Return the [x, y] coordinate for the center point of the cell that contains the specified text.  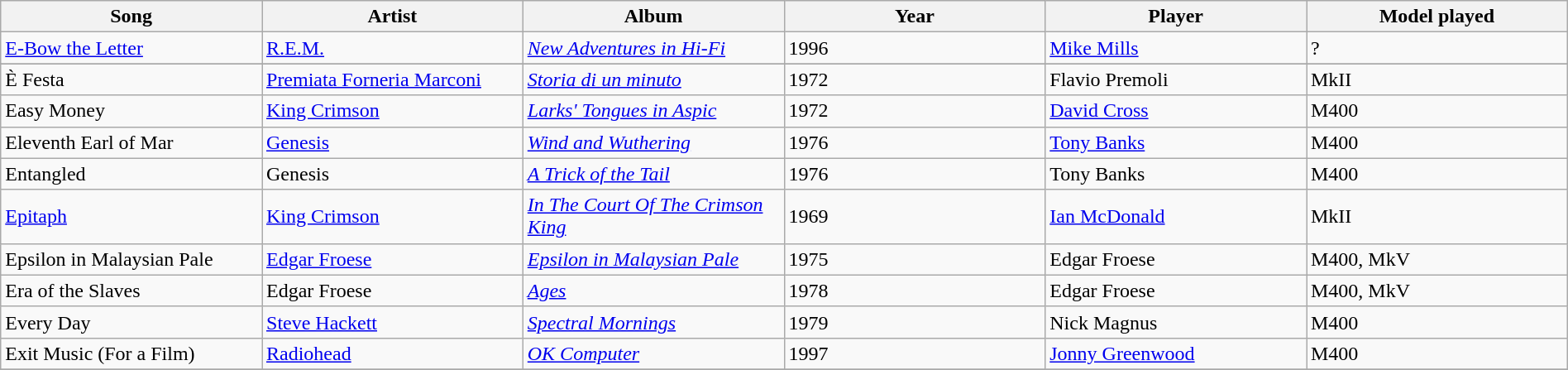
Song [131, 17]
1996 [915, 48]
E-Bow the Letter [131, 48]
Player [1176, 17]
Premiata Forneria Marconi [392, 79]
Ages [653, 291]
Nick Magnus [1176, 322]
David Cross [1176, 111]
New Adventures in Hi-Fi [653, 48]
Spectral Mornings [653, 322]
Model played [1437, 17]
Steve Hackett [392, 322]
OK Computer [653, 353]
Epitaph [131, 217]
1979 [915, 322]
? [1437, 48]
Radiohead [392, 353]
Artist [392, 17]
Easy Money [131, 111]
Era of the Slaves [131, 291]
Flavio Premoli [1176, 79]
1997 [915, 353]
Jonny Greenwood [1176, 353]
Eleventh Earl of Mar [131, 142]
Year [915, 17]
Mike Mills [1176, 48]
Ian McDonald [1176, 217]
In The Court Of The Crimson King [653, 217]
Exit Music (For a Film) [131, 353]
Album [653, 17]
R.E.M. [392, 48]
Storia di un minuto [653, 79]
Wind and Wuthering [653, 142]
1975 [915, 259]
1978 [915, 291]
È Festa [131, 79]
A Trick of the Tail [653, 174]
Entangled [131, 174]
Larks' Tongues in Aspic [653, 111]
1969 [915, 217]
Every Day [131, 322]
